Provide the (X, Y) coordinate of the cell's center where the given text is located.  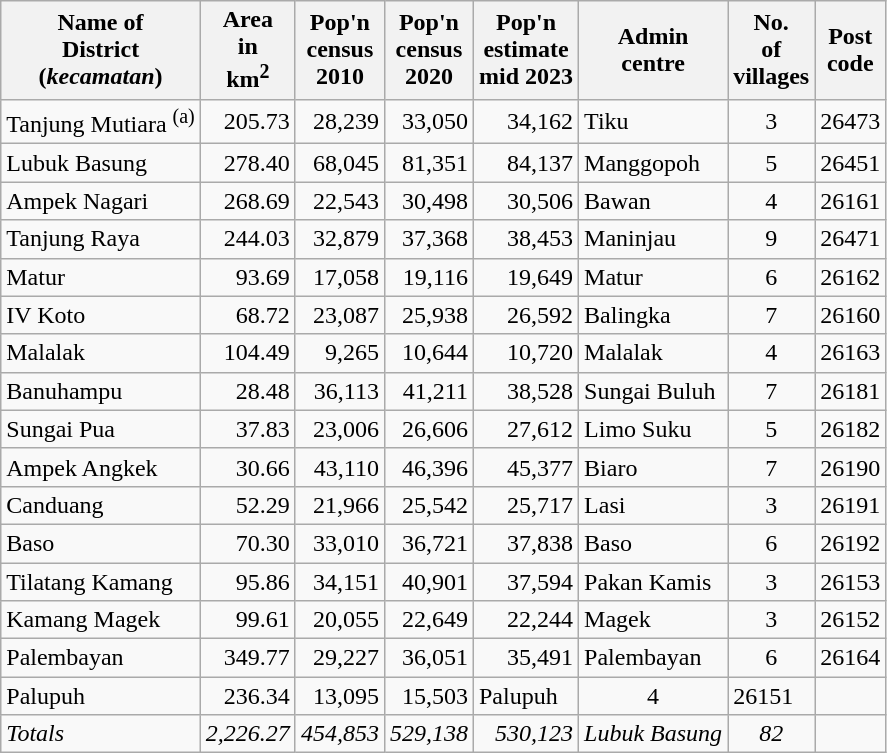
Tilatang Kamang (101, 582)
205.73 (248, 122)
236.34 (248, 696)
19,116 (428, 277)
37,368 (428, 239)
36,051 (428, 658)
37.83 (248, 429)
21,966 (340, 505)
43,110 (340, 467)
26160 (850, 315)
40,901 (428, 582)
Postcode (850, 50)
Maninjau (654, 239)
93.69 (248, 277)
Pop'ncensus2010 (340, 50)
15,503 (428, 696)
41,211 (428, 391)
Sungai Buluh (654, 391)
34,162 (526, 122)
32,879 (340, 239)
Tanjung Mutiara (a) (101, 122)
454,853 (340, 734)
278.40 (248, 163)
9,265 (340, 353)
26192 (850, 543)
26153 (850, 582)
349.77 (248, 658)
26152 (850, 620)
19,649 (526, 277)
26181 (850, 391)
10,720 (526, 353)
Areain km2 (248, 50)
23,087 (340, 315)
27,612 (526, 429)
46,396 (428, 467)
25,717 (526, 505)
Canduang (101, 505)
22,649 (428, 620)
26,592 (526, 315)
Pop'nestimatemid 2023 (526, 50)
2,226.27 (248, 734)
38,453 (526, 239)
84,137 (526, 163)
Ampek Nagari (101, 201)
20,055 (340, 620)
Totals (101, 734)
70.30 (248, 543)
45,377 (526, 467)
26471 (850, 239)
104.49 (248, 353)
26163 (850, 353)
37,594 (526, 582)
35,491 (526, 658)
Magek (654, 620)
36,113 (340, 391)
26,606 (428, 429)
529,138 (428, 734)
530,123 (526, 734)
Pakan Kamis (654, 582)
No.ofvillages (772, 50)
68.72 (248, 315)
25,938 (428, 315)
9 (772, 239)
Bawan (654, 201)
23,006 (340, 429)
Kamang Magek (101, 620)
95.86 (248, 582)
22,543 (340, 201)
26162 (850, 277)
26151 (772, 696)
Sungai Pua (101, 429)
29,227 (340, 658)
37,838 (526, 543)
Banuhampu (101, 391)
99.61 (248, 620)
17,058 (340, 277)
26473 (850, 122)
33,050 (428, 122)
26190 (850, 467)
81,351 (428, 163)
Limo Suku (654, 429)
Biaro (654, 467)
Tanjung Raya (101, 239)
82 (772, 734)
Lasi (654, 505)
34,151 (340, 582)
26164 (850, 658)
36,721 (428, 543)
26191 (850, 505)
26451 (850, 163)
33,010 (340, 543)
30,506 (526, 201)
30.66 (248, 467)
268.69 (248, 201)
52.29 (248, 505)
244.03 (248, 239)
Pop'ncensus2020 (428, 50)
Name ofDistrict(kecamatan) (101, 50)
Ampek Angkek (101, 467)
10,644 (428, 353)
13,095 (340, 696)
Manggopoh (654, 163)
22,244 (526, 620)
28.48 (248, 391)
Tiku (654, 122)
38,528 (526, 391)
68,045 (340, 163)
26161 (850, 201)
25,542 (428, 505)
30,498 (428, 201)
Balingka (654, 315)
28,239 (340, 122)
IV Koto (101, 315)
26182 (850, 429)
Admincentre (654, 50)
